Pinpoint the cell where the given text exists, returning its [X, Y] midpoint coordinate. 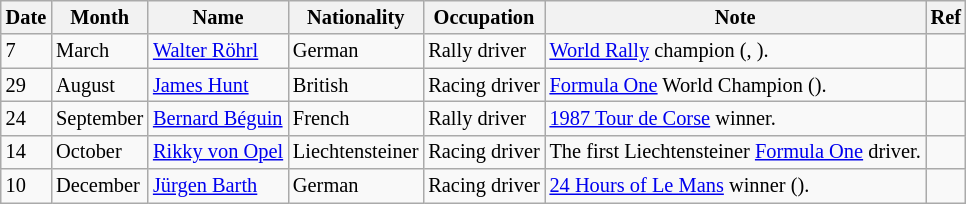
March [100, 51]
7 [26, 51]
October [100, 152]
Occupation [484, 17]
Formula One World Champion (). [736, 85]
29 [26, 85]
Liechtensteiner [356, 152]
10 [26, 186]
Note [736, 17]
1987 Tour de Corse winner. [736, 118]
September [100, 118]
Bernard Béguin [218, 118]
Jürgen Barth [218, 186]
Date [26, 17]
December [100, 186]
Nationality [356, 17]
24 Hours of Le Mans winner (). [736, 186]
The first Liechtensteiner Formula One driver. [736, 152]
Month [100, 17]
August [100, 85]
Walter Röhrl [218, 51]
14 [26, 152]
James Hunt [218, 85]
Rikky von Opel [218, 152]
Name [218, 17]
Ref [946, 17]
French [356, 118]
World Rally champion (, ). [736, 51]
24 [26, 118]
British [356, 85]
